For the text-containing cell, return its midpoint in [x, y] coordinate format. 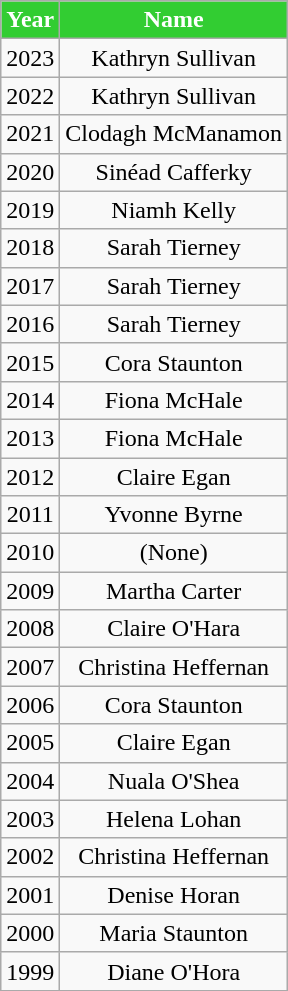
Maria Staunton [174, 933]
2016 [30, 324]
Name [174, 20]
2000 [30, 933]
2022 [30, 96]
2006 [30, 705]
2017 [30, 286]
Diane O'Hora [174, 971]
Yvonne Byrne [174, 515]
2023 [30, 58]
2012 [30, 477]
Martha Carter [174, 591]
2010 [30, 553]
2015 [30, 362]
2013 [30, 438]
2003 [30, 819]
2011 [30, 515]
2009 [30, 591]
Claire O'Hara [174, 629]
2008 [30, 629]
2004 [30, 781]
1999 [30, 971]
Denise Horan [174, 895]
Year [30, 20]
Nuala O'Shea [174, 781]
Sinéad Cafferky [174, 172]
2014 [30, 400]
2005 [30, 743]
Clodagh McManamon [174, 134]
2018 [30, 248]
2019 [30, 210]
2021 [30, 134]
2001 [30, 895]
Helena Lohan [174, 819]
2002 [30, 857]
(None) [174, 553]
2007 [30, 667]
2020 [30, 172]
Niamh Kelly [174, 210]
